Provide the (x, y) coordinate of the cell's center where the given text is located.  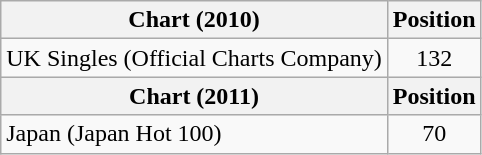
Chart (2010) (194, 20)
70 (434, 134)
132 (434, 58)
Japan (Japan Hot 100) (194, 134)
UK Singles (Official Charts Company) (194, 58)
Chart (2011) (194, 96)
